Extract the (X, Y) coordinate from the center of the cell holding the provided text.  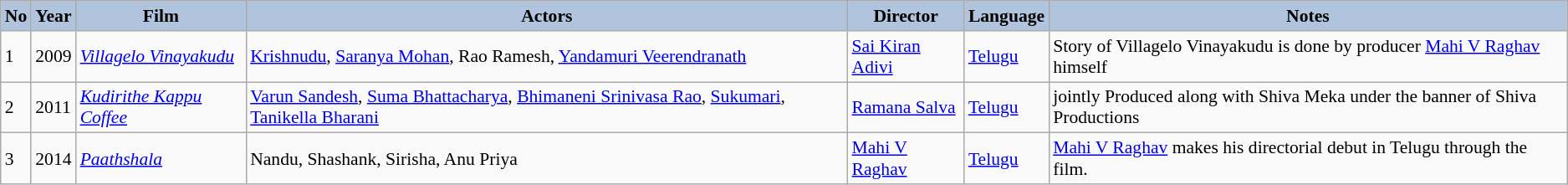
Sai Kiran Adivi (907, 57)
Film (161, 16)
2 (17, 107)
Villagelo Vinayakudu (161, 57)
Mahi V Raghav (907, 159)
Story of Villagelo Vinayakudu is done by producer Mahi V Raghav himself (1308, 57)
1 (17, 57)
2014 (54, 159)
Language (1007, 16)
Krishnudu, Saranya Mohan, Rao Ramesh, Yandamuri Veerendranath (547, 57)
Actors (547, 16)
Paathshala (161, 159)
2011 (54, 107)
Notes (1308, 16)
Varun Sandesh, Suma Bhattacharya, Bhimaneni Srinivasa Rao, Sukumari, Tanikella Bharani (547, 107)
No (17, 16)
Nandu, Shashank, Sirisha, Anu Priya (547, 159)
jointly Produced along with Shiva Meka under the banner of Shiva Productions (1308, 107)
Mahi V Raghav makes his directorial debut in Telugu through the film. (1308, 159)
Ramana Salva (907, 107)
2009 (54, 57)
Kudirithe Kappu Coffee (161, 107)
Director (907, 16)
Year (54, 16)
3 (17, 159)
